Provide the [X, Y] coordinate of the cell's center where the given text is located.  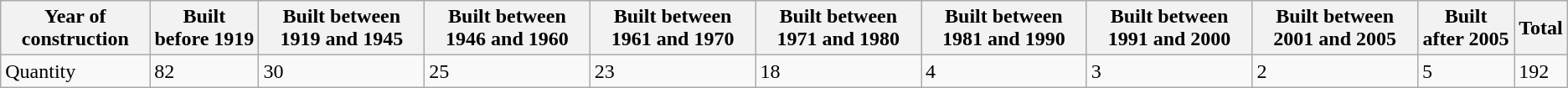
Built between 1981 and 1990 [1004, 28]
Built before 1919 [204, 28]
18 [838, 71]
23 [673, 71]
192 [1541, 71]
Built between 1919 and 1945 [342, 28]
Total [1541, 28]
Built between 1991 and 2000 [1169, 28]
2 [1335, 71]
3 [1169, 71]
Built between 1961 and 1970 [673, 28]
Quantity [75, 71]
25 [508, 71]
Year of construction [75, 28]
82 [204, 71]
Built after 2005 [1466, 28]
30 [342, 71]
Built between 1946 and 1960 [508, 28]
Built between 1971 and 1980 [838, 28]
5 [1466, 71]
Built between 2001 and 2005 [1335, 28]
4 [1004, 71]
